Identify which cell holds the provided text, then report its (x, y) central coordinate. 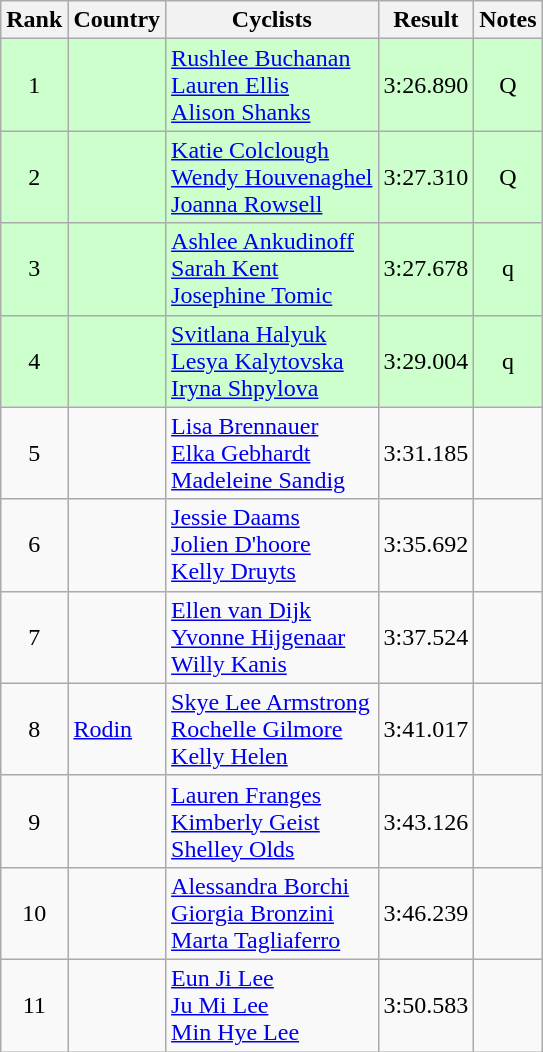
8 (34, 729)
7 (34, 637)
3:46.239 (426, 913)
Result (426, 20)
Ellen van DijkYvonne HijgenaarWilly Kanis (272, 637)
3:43.126 (426, 821)
10 (34, 913)
Rushlee BuchananLauren EllisAlison Shanks (272, 85)
1 (34, 85)
Ashlee AnkudinoffSarah KentJosephine Tomic (272, 269)
Lauren FrangesKimberly GeistShelley Olds (272, 821)
3:29.004 (426, 361)
5 (34, 453)
3:27.678 (426, 269)
3:50.583 (426, 1005)
Lisa BrennauerElka GebhardtMadeleine Sandig (272, 453)
Skye Lee ArmstrongRochelle GilmoreKelly Helen (272, 729)
Alessandra BorchiGiorgia BronziniMarta Tagliaferro (272, 913)
3:37.524 (426, 637)
Cyclists (272, 20)
2 (34, 177)
Country (117, 20)
4 (34, 361)
Jessie DaamsJolien D'hooreKelly Druyts (272, 545)
3:27.310 (426, 177)
3:41.017 (426, 729)
Notes (508, 20)
Rodin (117, 729)
Katie ColcloughWendy HouvenaghelJoanna Rowsell (272, 177)
6 (34, 545)
11 (34, 1005)
3:35.692 (426, 545)
Eun Ji LeeJu Mi LeeMin Hye Lee (272, 1005)
3 (34, 269)
Svitlana HalyukLesya KalytovskaIryna Shpylova (272, 361)
9 (34, 821)
Rank (34, 20)
3:31.185 (426, 453)
3:26.890 (426, 85)
